From the cell containing the given text, extract its center point as (x, y) coordinate. 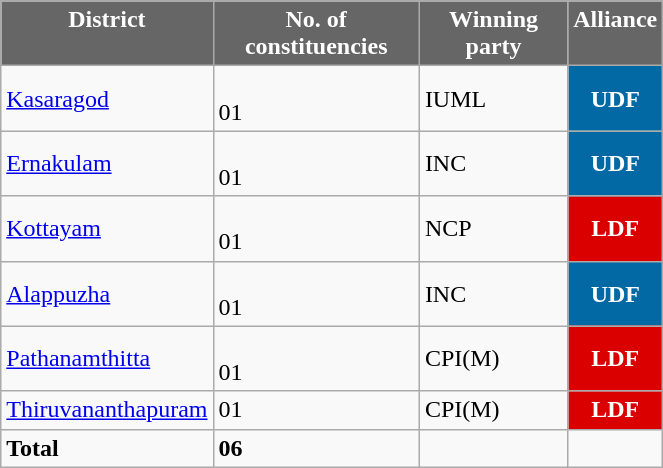
District (107, 34)
Winning party (493, 34)
Kasaragod (107, 98)
Alliance (616, 34)
No. of constituencies (316, 34)
Pathanamthitta (107, 358)
Kottayam (107, 228)
Alappuzha (107, 294)
Total (107, 448)
NCP (493, 228)
Thiruvananthapuram (107, 410)
Ernakulam (107, 164)
06 (316, 448)
IUML (493, 98)
